Detect which cell encompasses the target text, then output its [X, Y] center coordinate. 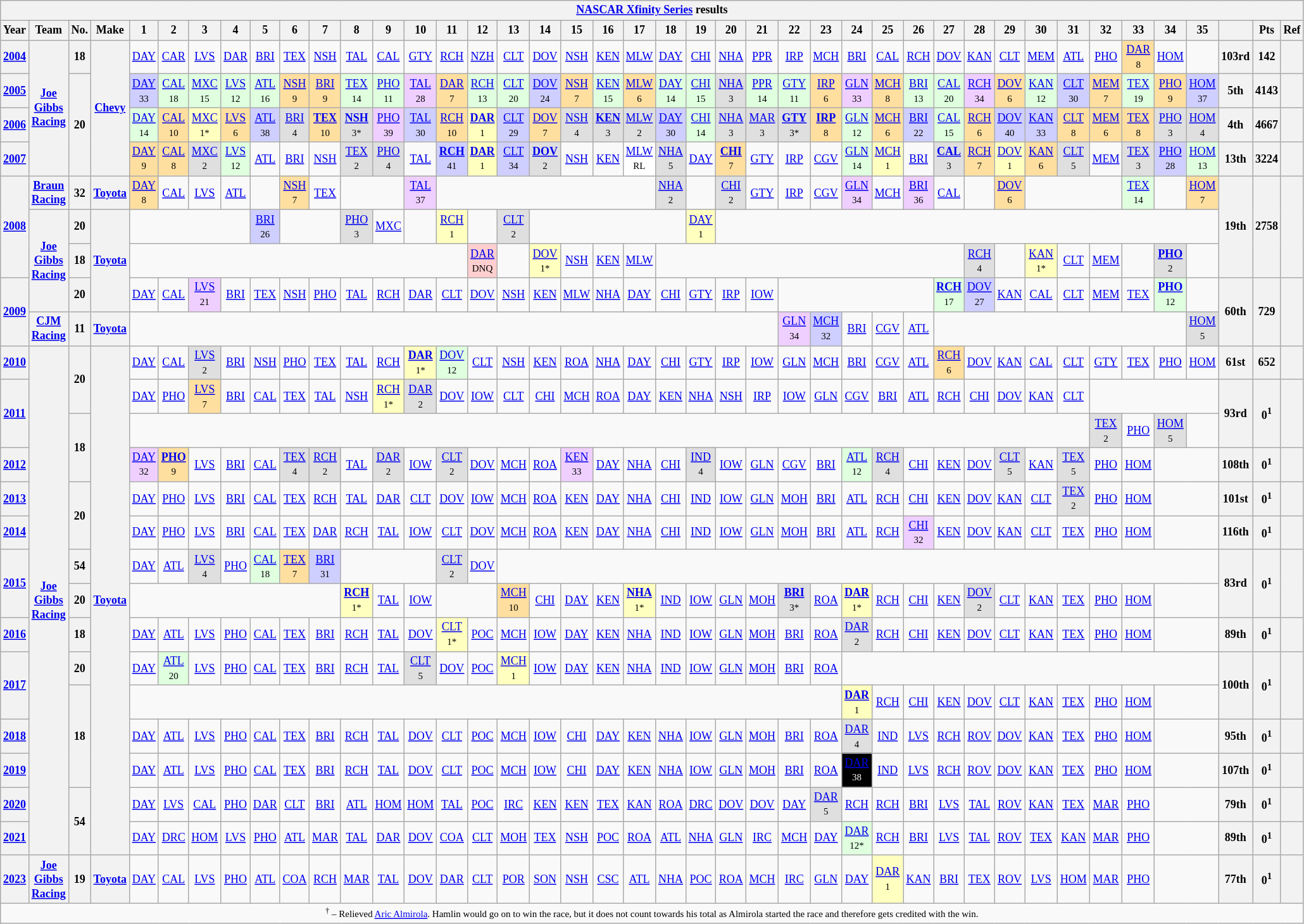
Pts [1267, 30]
17 [639, 30]
MCH32 [826, 328]
2015 [15, 584]
MXC [389, 227]
19th [1236, 227]
MEM6 [1106, 125]
KEN3 [608, 125]
RCH17 [950, 295]
2013 [15, 499]
2758 [1267, 227]
NHA1* [639, 601]
Make [110, 30]
28 [979, 30]
PHO12 [1171, 295]
PHO4 [389, 159]
TEX5 [1074, 465]
2011 [15, 414]
2012 [15, 465]
22 [794, 30]
TAL37 [420, 193]
103rd [1236, 57]
25 [887, 30]
KAN12 [1041, 91]
ATL12 [857, 465]
MLW2 [639, 125]
142 [1267, 57]
BRI3* [794, 601]
CAL3 [950, 159]
NHA5 [671, 159]
DOV1* [546, 261]
DOV40 [1010, 125]
ATL16 [265, 91]
DAY1 [701, 227]
34 [1171, 30]
RCH10 [452, 125]
2023 [15, 879]
2006 [15, 125]
MLW6 [639, 91]
KEN15 [608, 91]
BRI9 [325, 91]
CAL10 [173, 125]
93rd [1236, 414]
DAR12* [857, 839]
2020 [15, 804]
2021 [15, 839]
2 [173, 30]
DAY33 [144, 91]
DOV1 [1010, 159]
2010 [15, 363]
CHI14 [701, 125]
BRI36 [918, 193]
DARDNQ [482, 261]
POR [514, 879]
23 [826, 30]
NHA2 [671, 193]
LVS6 [235, 125]
GTY3* [794, 125]
30 [1041, 30]
CHI15 [701, 91]
DOV24 [546, 91]
101st [1236, 499]
10 [420, 30]
3224 [1267, 159]
RCH2 [325, 465]
MXC1* [205, 125]
29 [1010, 30]
729 [1267, 311]
83rd [1236, 584]
4 [235, 30]
DAR4 [857, 737]
ATL38 [265, 125]
6 [295, 30]
PHO28 [1171, 159]
DAY30 [671, 125]
TEX7 [295, 566]
116th [1236, 532]
4143 [1267, 91]
GLN12 [857, 125]
7 [325, 30]
DAY8 [144, 193]
TEX19 [1138, 91]
CLT8 [1074, 125]
NSH4 [576, 125]
4th [1236, 125]
9 [389, 30]
CAL20 [950, 91]
16 [608, 30]
PPR [762, 57]
107th [1236, 770]
PPR14 [762, 91]
MXC2 [205, 159]
BRI31 [325, 566]
12 [482, 30]
TEX8 [1138, 125]
3 [205, 30]
CLT34 [514, 159]
GLN33 [857, 91]
KAN1* [1041, 261]
26 [918, 30]
2014 [15, 532]
HOM13 [1203, 159]
24 [857, 30]
CLT29 [514, 125]
PHO39 [389, 125]
MAR3 [762, 125]
BRI4 [295, 125]
HOM37 [1203, 91]
RCH41 [452, 159]
CAL15 [950, 125]
KAN6 [1041, 159]
2018 [15, 737]
5 [265, 30]
MLWRL [639, 159]
BRI22 [918, 125]
60th [1236, 311]
33 [1138, 30]
CLT1* [452, 635]
ATL20 [173, 668]
21 [762, 30]
DAR5 [826, 804]
CLT20 [514, 91]
DAY9 [144, 159]
15 [576, 30]
NZH [482, 57]
DAY32 [144, 465]
1 [144, 30]
79th [1236, 804]
DOV27 [979, 295]
CHI32 [918, 532]
108th [1236, 465]
5th [1236, 91]
MCH10 [514, 601]
CSC [608, 879]
IRP8 [826, 125]
652 [1267, 363]
TEX4 [295, 465]
61st [1236, 363]
Year [15, 30]
PHO11 [389, 91]
TAL28 [420, 91]
SON [546, 879]
DAR7 [452, 91]
13 [514, 30]
2007 [15, 159]
35 [1203, 30]
2009 [15, 311]
27 [950, 30]
2017 [15, 685]
BRI13 [918, 91]
8 [356, 30]
NSH9 [295, 91]
MXC15 [205, 91]
IRP6 [826, 91]
MEM7 [1106, 91]
RCH1 [452, 227]
CAR [173, 57]
MCH8 [887, 91]
LVS7 [205, 397]
Team [48, 30]
Braun Racing [48, 193]
No. [80, 30]
2016 [15, 635]
4667 [1267, 125]
PHO2 [1171, 261]
TEX10 [325, 125]
77th [1236, 879]
Chevy [110, 108]
100th [1236, 685]
RCH13 [482, 91]
95th [1236, 737]
LVS4 [205, 566]
DAR8 [1138, 57]
TEX3 [1138, 159]
CAL8 [173, 159]
CJM Racing [48, 328]
HOM4 [1203, 125]
RCH34 [979, 91]
GTY11 [794, 91]
DOV12 [452, 363]
GLN14 [857, 159]
2008 [15, 227]
CLT30 [1074, 91]
KEN33 [576, 465]
BRI26 [265, 227]
DOV7 [546, 125]
CHI7 [731, 159]
TAL30 [420, 125]
2019 [15, 770]
LVS2 [205, 363]
2005 [15, 91]
NSH3* [356, 125]
13th [1236, 159]
31 [1074, 30]
KAN33 [1041, 125]
CHI2 [731, 193]
RCH7 [979, 159]
14 [546, 30]
HOM7 [1203, 193]
LVS21 [205, 295]
2004 [15, 57]
Ref [1292, 30]
MCH6 [887, 125]
NASCAR Xfinity Series results [652, 10]
DAR38 [857, 770]
IND4 [701, 465]
